Return the [x, y] coordinate for the center point of the cell that contains the specified text.  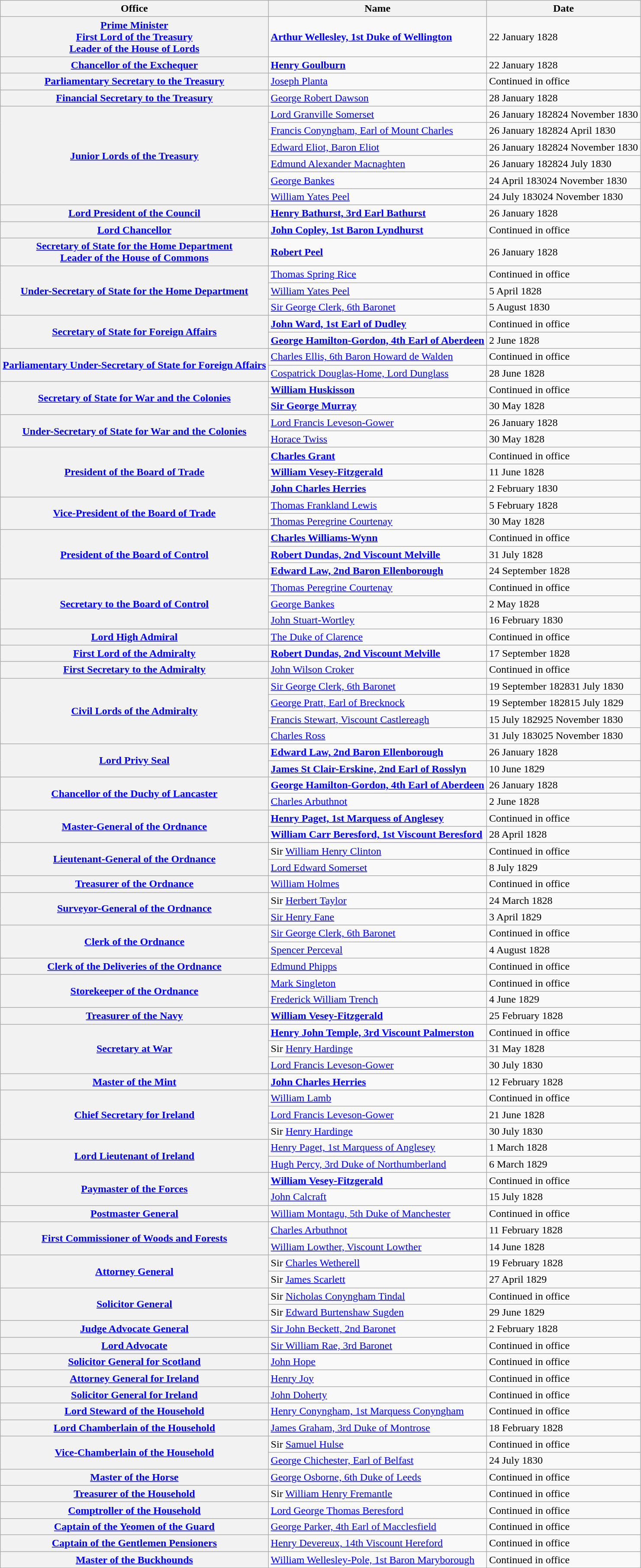
Lord Edward Somerset [377, 868]
2 May 1828 [564, 604]
Solicitor General for Ireland [134, 1395]
Master of the Buckhounds [134, 1560]
11 June 1828 [564, 472]
Sir Nicholas Conyngham Tindal [377, 1296]
Attorney General for Ireland [134, 1378]
4 August 1828 [564, 950]
15 July 1828 [564, 1197]
Clerk of the Deliveries of the Ordnance [134, 966]
John Doherty [377, 1395]
24 March 1828 [564, 900]
2 February 1830 [564, 488]
15 July 182925 November 1830 [564, 719]
10 June 1829 [564, 768]
Civil Lords of the Admiralty [134, 711]
Clerk of the Ordnance [134, 942]
William Holmes [377, 884]
5 April 1828 [564, 291]
Mark Singleton [377, 983]
Treasurer of the Navy [134, 1016]
William Wellesley-Pole, 1st Baron Maryborough [377, 1560]
31 May 1828 [564, 1049]
Master of the Horse [134, 1477]
Financial Secretary to the Treasury [134, 98]
William Huskisson [377, 390]
William Lowther, Viscount Lowther [377, 1246]
William Lamb [377, 1098]
Henry Joy [377, 1378]
25 February 1828 [564, 1016]
Charles Ellis, 6th Baron Howard de Walden [377, 357]
Captain of the Gentlemen Pensioners [134, 1543]
Surveyor-General of the Ordnance [134, 909]
Lord Chamberlain of the Household [134, 1428]
Sir John Beckett, 2nd Baronet [377, 1329]
28 January 1828 [564, 98]
6 March 1829 [564, 1164]
Sir James Scarlett [377, 1279]
2 February 1828 [564, 1329]
Captain of the Yeomen of the Guard [134, 1526]
Parliamentary Under-Secretary of State for Foreign Affairs [134, 365]
19 September 182831 July 1830 [564, 686]
Parliamentary Secretary to the Treasury [134, 81]
Lord Lieutenant of Ireland [134, 1156]
Treasurer of the Household [134, 1494]
Secretary of State for Foreign Affairs [134, 332]
Sir William Rae, 3rd Baronet [377, 1345]
First Secretary to the Admiralty [134, 670]
31 July 1828 [564, 555]
26 January 182824 July 1830 [564, 164]
Lord President of the Council [134, 213]
28 June 1828 [564, 373]
Henry Devereux, 14th Viscount Hereford [377, 1543]
Sir Herbert Taylor [377, 900]
Frederick William Trench [377, 999]
George Osborne, 6th Duke of Leeds [377, 1477]
17 September 1828 [564, 653]
Horace Twiss [377, 439]
31 July 183025 November 1830 [564, 736]
Date [564, 9]
James Graham, 3rd Duke of Montrose [377, 1428]
Charles Williams-Wynn [377, 538]
George Robert Dawson [377, 98]
John Stuart-Wortley [377, 620]
Sir William Henry Clinton [377, 851]
Prime Minister First Lord of the Treasury Leader of the House of Lords [134, 37]
Under-Secretary of State for War and the Colonies [134, 431]
Sir Samuel Hulse [377, 1444]
24 July 1830 [564, 1461]
Henry John Temple, 3rd Viscount Palmerston [377, 1032]
19 September 182815 July 1829 [564, 703]
3 April 1829 [564, 917]
Sir Charles Wetherell [377, 1263]
Spencer Perceval [377, 950]
11 February 1828 [564, 1230]
4 June 1829 [564, 999]
Arthur Wellesley, 1st Duke of Wellington [377, 37]
Hugh Percy, 3rd Duke of Northumberland [377, 1164]
John Copley, 1st Baron Lyndhurst [377, 230]
Charles Ross [377, 736]
Joseph Planta [377, 81]
Master-General of the Ordnance [134, 826]
Henry Bathurst, 3rd Earl Bathurst [377, 213]
Lord Advocate [134, 1345]
14 June 1828 [564, 1246]
24 April 183024 November 1830 [564, 180]
5 February 1828 [564, 505]
John Ward, 1st Earl of Dudley [377, 324]
Francis Conyngham, Earl of Mount Charles [377, 131]
John Hope [377, 1362]
21 June 1828 [564, 1115]
George Parker, 4th Earl of Macclesfield [377, 1526]
Name [377, 9]
Solicitor General for Scotland [134, 1362]
16 February 1830 [564, 620]
First Commissioner of Woods and Forests [134, 1238]
First Lord of the Admiralty [134, 653]
Secretary of State for War and the Colonies [134, 398]
Lord George Thomas Beresford [377, 1510]
Robert Peel [377, 252]
5 August 1830 [564, 307]
Secretary of State for the Home Department Leader of the House of Commons [134, 252]
Charles Grant [377, 455]
19 February 1828 [564, 1263]
Master of the Mint [134, 1082]
William Montagu, 5th Duke of Manchester [377, 1213]
Lord Chancellor [134, 230]
1 March 1828 [564, 1148]
Lord High Admiral [134, 637]
Postmaster General [134, 1213]
William Carr Beresford, 1st Viscount Beresford [377, 835]
Henry Conyngham, 1st Marquess Conyngham [377, 1411]
George Chichester, Earl of Belfast [377, 1461]
John Wilson Croker [377, 670]
Secretary to the Board of Control [134, 604]
Office [134, 9]
President of the Board of Control [134, 555]
Lieutenant-General of the Ordnance [134, 859]
President of the Board of Trade [134, 472]
Lord Granville Somerset [377, 114]
Attorney General [134, 1271]
Thomas Frankland Lewis [377, 505]
Comptroller of the Household [134, 1510]
Sir Henry Fane [377, 917]
Lord Privy Seal [134, 760]
24 July 183024 November 1830 [564, 197]
28 April 1828 [564, 835]
Chancellor of the Exchequer [134, 65]
James St Clair-Erskine, 2nd Earl of Rosslyn [377, 768]
Henry Goulburn [377, 65]
18 February 1828 [564, 1428]
27 April 1829 [564, 1279]
Sir George Murray [377, 406]
Francis Stewart, Viscount Castlereagh [377, 719]
Solicitor General [134, 1304]
George Pratt, Earl of Brecknock [377, 703]
Under-Secretary of State for the Home Department [134, 291]
Vice-President of the Board of Trade [134, 513]
Edmund Phipps [377, 966]
26 January 182824 April 1830 [564, 131]
Edward Eliot, Baron Eliot [377, 147]
12 February 1828 [564, 1082]
24 September 1828 [564, 571]
Storekeeper of the Ordnance [134, 991]
Junior Lords of the Treasury [134, 155]
Cospatrick Douglas-Home, Lord Dunglass [377, 373]
8 July 1829 [564, 868]
Sir Edward Burtenshaw Sugden [377, 1313]
John Calcraft [377, 1197]
Judge Advocate General [134, 1329]
The Duke of Clarence [377, 637]
Lord Steward of the Household [134, 1411]
Thomas Spring Rice [377, 274]
Vice-Chamberlain of the Household [134, 1452]
Chancellor of the Duchy of Lancaster [134, 794]
Paymaster of the Forces [134, 1189]
29 June 1829 [564, 1313]
Secretary at War [134, 1049]
Sir William Henry Fremantle [377, 1494]
Treasurer of the Ordnance [134, 884]
Edmund Alexander Macnaghten [377, 164]
Chief Secretary for Ireland [134, 1115]
